Identify which cell holds the provided text, then report its [x, y] central coordinate. 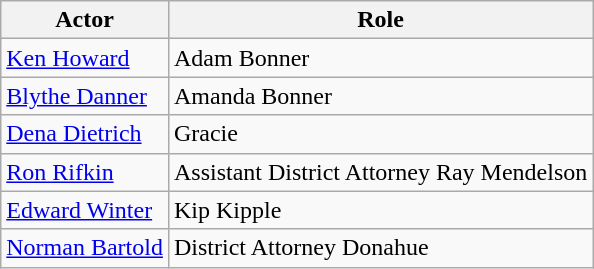
Adam Bonner [380, 58]
District Attorney Donahue [380, 248]
Role [380, 20]
Dena Dietrich [85, 134]
Actor [85, 20]
Edward Winter [85, 210]
Ken Howard [85, 58]
Blythe Danner [85, 96]
Norman Bartold [85, 248]
Gracie [380, 134]
Amanda Bonner [380, 96]
Assistant District Attorney Ray Mendelson [380, 172]
Ron Rifkin [85, 172]
Kip Kipple [380, 210]
